Identify which cell holds the provided text, then report its (x, y) central coordinate. 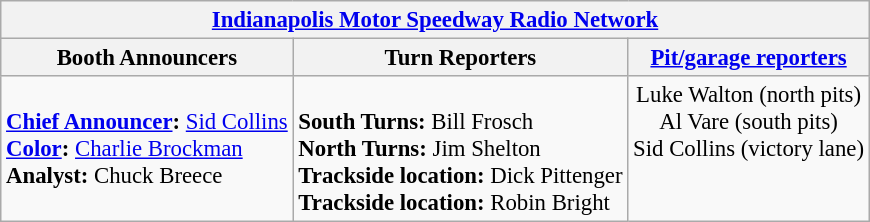
Chief Announcer: Sid Collins Color: Charlie Brockman Analyst: Chuck Breece (147, 149)
Turn Reporters (460, 58)
Indianapolis Motor Speedway Radio Network (436, 20)
South Turns: Bill Frosch North Turns: Jim Shelton Trackside location: Dick Pittenger Trackside location: Robin Bright (460, 149)
Pit/garage reporters (749, 58)
Booth Announcers (147, 58)
Luke Walton (north pits)Al Vare (south pits)Sid Collins (victory lane) (749, 149)
